Detect which cell encompasses the target text, then output its [X, Y] center coordinate. 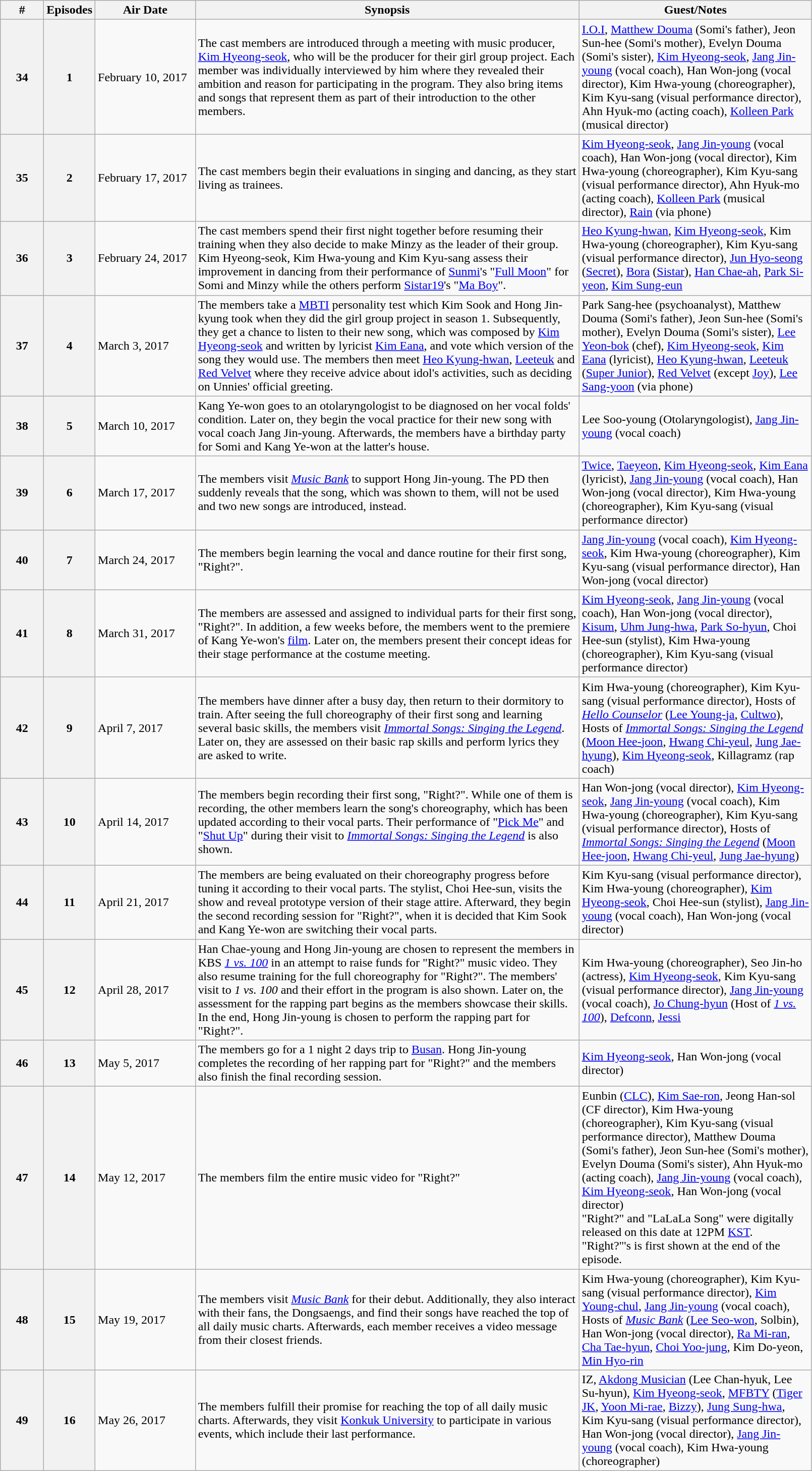
The cast members begin their evaluations in singing and dancing, as they start living as trainees. [387, 178]
May 5, 2017 [145, 1063]
5 [70, 426]
38 [22, 426]
7 [70, 560]
11 [70, 902]
34 [22, 77]
47 [22, 1178]
48 [22, 1320]
March 31, 2017 [145, 634]
12 [70, 990]
April 7, 2017 [145, 727]
37 [22, 346]
1 [70, 77]
45 [22, 990]
February 17, 2017 [145, 178]
April 21, 2017 [145, 902]
Lee Soo-young (Otolaryngologist), Jang Jin-young (vocal coach) [695, 426]
March 3, 2017 [145, 346]
15 [70, 1320]
4 [70, 346]
9 [70, 727]
49 [22, 1421]
35 [22, 178]
14 [70, 1178]
39 [22, 493]
Synopsis [387, 10]
The members begin learning the vocal and dance routine for their first song, "Right?". [387, 560]
6 [70, 493]
February 24, 2017 [145, 258]
44 [22, 902]
Episodes [70, 10]
3 [70, 258]
Air Date [145, 10]
May 12, 2017 [145, 1178]
10 [70, 821]
February 10, 2017 [145, 77]
Guest/Notes [695, 10]
16 [70, 1421]
April 14, 2017 [145, 821]
13 [70, 1063]
May 26, 2017 [145, 1421]
8 [70, 634]
# [22, 10]
42 [22, 727]
2 [70, 178]
May 19, 2017 [145, 1320]
46 [22, 1063]
41 [22, 634]
April 28, 2017 [145, 990]
The members film the entire music video for "Right?" [387, 1178]
March 24, 2017 [145, 560]
43 [22, 821]
March 10, 2017 [145, 426]
March 17, 2017 [145, 493]
40 [22, 560]
Kim Hyeong-seok, Han Won-jong (vocal director) [695, 1063]
36 [22, 258]
